Provide the [X, Y] coordinate of the cell's center where the given text is located.  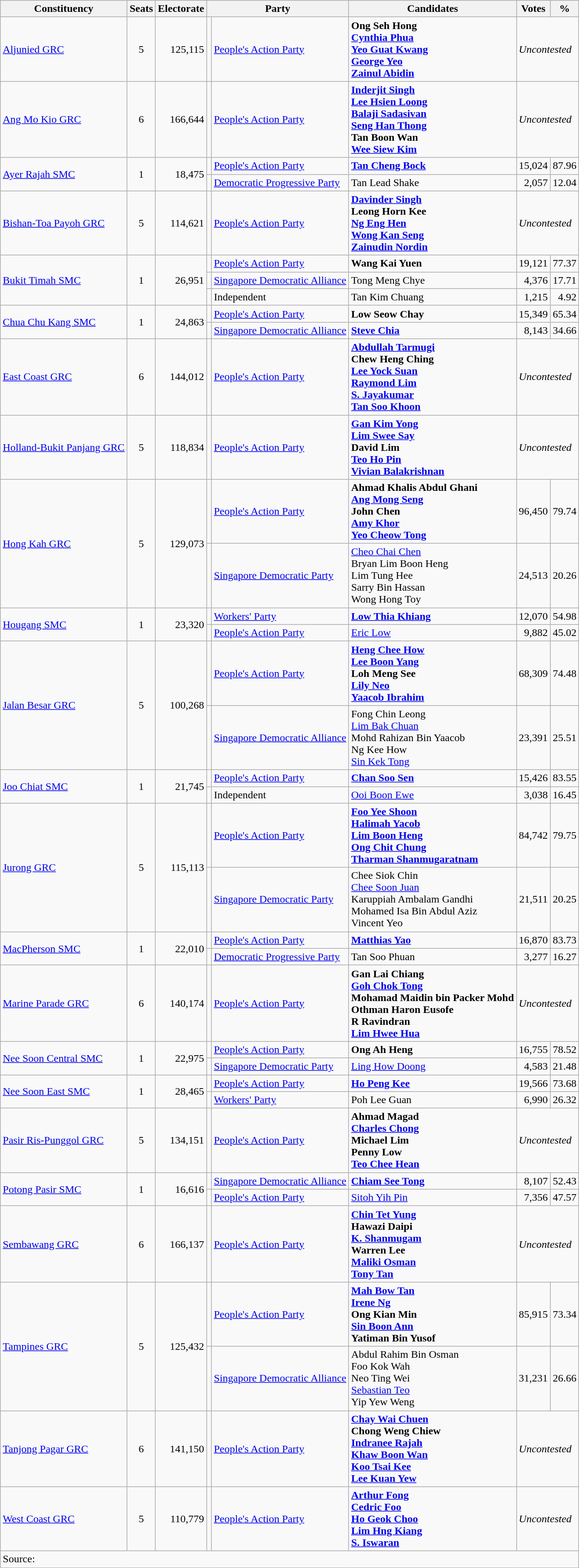
2,057 [534, 183]
Fong Chin LeongLim Bak ChuanMohd Rahizan Bin YaacobNg Kee HowSin Kek Tong [433, 738]
Hougang SMC [64, 625]
15,349 [534, 314]
8,107 [534, 1181]
Nee Soon Central SMC [64, 1058]
20.26 [564, 576]
16,870 [534, 940]
45.02 [564, 633]
83.73 [564, 940]
4.92 [564, 297]
54.98 [564, 616]
3,038 [534, 795]
Sitoh Yih Pin [433, 1198]
Eric Low [433, 633]
129,073 [181, 544]
141,150 [181, 1449]
18,475 [181, 174]
52.43 [564, 1181]
9,882 [534, 633]
100,268 [181, 705]
Gan Lai ChiangGoh Chok TongMohamad Maidin bin Packer MohdOthman Haron EusofeR RavindranLim Hwee Hua [433, 1003]
Electorate [181, 9]
8,143 [534, 330]
Potong Pasir SMC [64, 1189]
Ayer Rajah SMC [64, 174]
24,863 [181, 322]
Tan Soo Phuan [433, 957]
Gan Kim YongLim Swee SayDavid LimTeo Ho PinVivian Balakrishnan [433, 447]
166,137 [181, 1244]
110,779 [181, 1519]
84,742 [534, 835]
Tong Meng Chye [433, 280]
Steve Chia [433, 330]
73.68 [564, 1083]
Heng Chee HowLee Boon YangLoh Meng SeeLily NeoYaacob Ibrahim [433, 673]
Aljunied GRC [64, 49]
Matthias Yao [433, 940]
Low Thia Khiang [433, 616]
87.96 [564, 166]
Abdullah TarmugiChew Heng ChingLee Yock SuanRaymond LimS. JayakumarTan Soo Khoon [433, 376]
% [564, 9]
Nee Soon East SMC [64, 1092]
Jurong GRC [64, 867]
31,231 [534, 1378]
Tan Kim Chuang [433, 297]
15,426 [534, 778]
Hong Kah GRC [64, 544]
Tan Cheng Bock [433, 166]
Bishan-Toa Payoh GRC [64, 223]
17.71 [564, 280]
Chin Tet YungHawazi DaipiK. ShanmugamWarren Lee Maliki OsmanTony Tan [433, 1244]
24,513 [534, 576]
Source: [290, 1559]
7,356 [534, 1198]
74.48 [564, 673]
125,432 [181, 1346]
Davinder SinghLeong Horn KeeNg Eng HenWong Kan SengZainudin Nordin [433, 223]
Tan Lead Shake [433, 183]
65.34 [564, 314]
15,024 [534, 166]
140,174 [181, 1003]
Chan Soo Sen [433, 778]
Chua Chu Kang SMC [64, 322]
73.34 [564, 1314]
6,990 [534, 1100]
Joo Chiat SMC [64, 786]
34.66 [564, 330]
144,012 [181, 376]
23,391 [534, 738]
Constituency [64, 9]
Chay Wai ChuenChong Weng ChiewIndranee RajahKhaw Boon WanKoo Tsai KeeLee Kuan Yew [433, 1449]
19,121 [534, 263]
16.27 [564, 957]
134,151 [181, 1140]
21.48 [564, 1066]
68,309 [534, 673]
Ang Mo Kio GRC [64, 120]
26,951 [181, 280]
Wang Kai Yuen [433, 263]
Seats [141, 9]
Jalan Besar GRC [64, 705]
East Coast GRC [64, 376]
114,621 [181, 223]
Sembawang GRC [64, 1244]
12,070 [534, 616]
26.66 [564, 1378]
166,644 [181, 120]
Arthur FongCedric FooHo Geok ChooLim Hng KiangS. Iswaran [433, 1519]
Mah Bow TanIrene NgOng Kian MinSin Boon AnnYatiman Bin Yusof [433, 1314]
21,511 [534, 899]
47.57 [564, 1198]
Low Seow Chay [433, 314]
26.32 [564, 1100]
22,975 [181, 1058]
Cheo Chai ChenBryan Lim Boon HengLim Tung HeeSarry Bin HassanWong Hong Toy [433, 576]
77.37 [564, 263]
Abdul Rahim Bin OsmanFoo Kok WahNeo Ting WeiSebastian Teo Yip Yew Weng [433, 1378]
Holland-Bukit Panjang GRC [64, 447]
21,745 [181, 786]
MacPherson SMC [64, 948]
Chiam See Tong [433, 1181]
79.74 [564, 512]
Inderjit SinghLee Hsien LoongBalaji SadasivanSeng Han ThongTan Boon WanWee Siew Kim [433, 120]
Marine Parade GRC [64, 1003]
West Coast GRC [64, 1519]
28,465 [181, 1092]
Tampines GRC [64, 1346]
23,320 [181, 625]
Ahmad Khalis Abdul GhaniAng Mong SengJohn ChenAmy KhorYeo Cheow Tong [433, 512]
Tanjong Pagar GRC [64, 1449]
Party [278, 9]
20.25 [564, 899]
4,583 [534, 1066]
12.04 [564, 183]
79.75 [564, 835]
3,277 [534, 957]
19,566 [534, 1083]
Bukit Timah SMC [64, 280]
78.52 [564, 1049]
Ho Peng Kee [433, 1083]
96,450 [534, 512]
85,915 [534, 1314]
1,215 [534, 297]
16.45 [564, 795]
83.55 [564, 778]
Ong Ah Heng [433, 1049]
Ong Seh HongCynthia PhuaYeo Guat KwangGeorge YeoZainul Abidin [433, 49]
Ooi Boon Ewe [433, 795]
Foo Yee ShoonHalimah YacobLim Boon HengOng Chit ChungTharman Shanmugaratnam [433, 835]
Pasir Ris-Punggol GRC [64, 1140]
115,113 [181, 867]
Ling How Doong [433, 1066]
Ahmad MagadCharles ChongMichael LimPenny LowTeo Chee Hean [433, 1140]
118,834 [181, 447]
Candidates [433, 9]
Votes [534, 9]
4,376 [534, 280]
125,115 [181, 49]
22,010 [181, 948]
Poh Lee Guan [433, 1100]
16,755 [534, 1049]
Chee Siok ChinChee Soon JuanKaruppiah Ambalam GandhiMohamed Isa Bin Abdul AzizVincent Yeo [433, 899]
16,616 [181, 1189]
25.51 [564, 738]
